Scan for the cell matching the given text and deliver its [X, Y] coordinate at center. 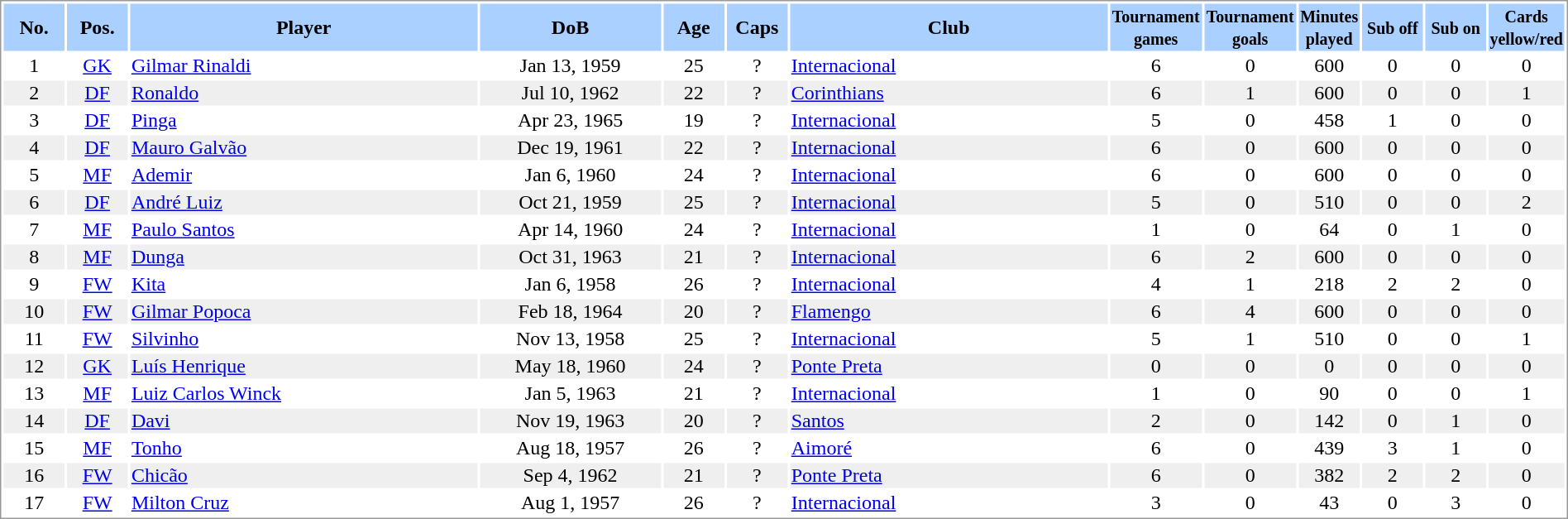
Flamengo [949, 312]
Mauro Galvão [304, 148]
Club [949, 26]
Minutesplayed [1329, 26]
439 [1329, 448]
Milton Cruz [304, 502]
Gilmar Popoca [304, 312]
9 [33, 284]
Oct 31, 1963 [571, 257]
Player [304, 26]
No. [33, 26]
142 [1329, 421]
Caps [758, 26]
Oct 21, 1959 [571, 203]
Pos. [98, 26]
Luiz Carlos Winck [304, 393]
Sub on [1456, 26]
DoB [571, 26]
10 [33, 312]
Aug 1, 1957 [571, 502]
90 [1329, 393]
Jan 6, 1960 [571, 175]
Silvinho [304, 339]
Sub off [1393, 26]
Jan 6, 1958 [571, 284]
14 [33, 421]
382 [1329, 476]
Santos [949, 421]
Tournamentgoals [1250, 26]
Nov 13, 1958 [571, 339]
Aimoré [949, 448]
458 [1329, 120]
Gilmar Rinaldi [304, 65]
Tournamentgames [1156, 26]
Nov 19, 1963 [571, 421]
Feb 18, 1964 [571, 312]
7 [33, 229]
Dunga [304, 257]
Kita [304, 284]
Ademir [304, 175]
Davi [304, 421]
Sep 4, 1962 [571, 476]
43 [1329, 502]
Chicão [304, 476]
Tonho [304, 448]
Jan 13, 1959 [571, 65]
André Luiz [304, 203]
Aug 18, 1957 [571, 448]
Ronaldo [304, 94]
Apr 23, 1965 [571, 120]
Age [693, 26]
17 [33, 502]
64 [1329, 229]
12 [33, 367]
8 [33, 257]
Jul 10, 1962 [571, 94]
Apr 14, 1960 [571, 229]
218 [1329, 284]
May 18, 1960 [571, 367]
Paulo Santos [304, 229]
Dec 19, 1961 [571, 148]
Jan 5, 1963 [571, 393]
Corinthians [949, 94]
19 [693, 120]
Cardsyellow/red [1527, 26]
16 [33, 476]
Luís Henrique [304, 367]
15 [33, 448]
11 [33, 339]
13 [33, 393]
Pinga [304, 120]
